Identify which cell holds the provided text, then report its (x, y) central coordinate. 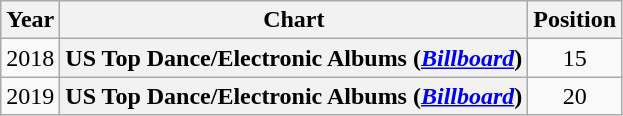
Position (575, 20)
2018 (30, 58)
Chart (294, 20)
Year (30, 20)
2019 (30, 96)
15 (575, 58)
20 (575, 96)
